Output the [X, Y] coordinate of the center of the cell containing the given text.  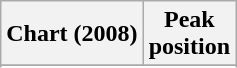
Chart (2008) [72, 34]
Peak position [189, 34]
